Search for the cell housing the specified text and yield its [X, Y] center coordinate. 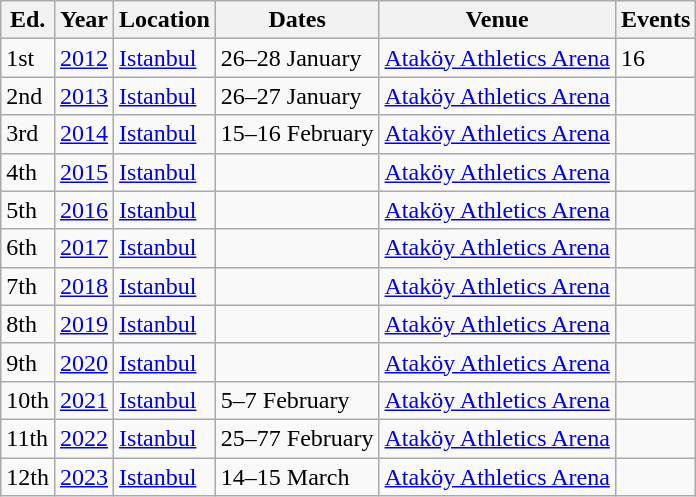
14–15 March [297, 477]
Year [84, 20]
25–77 February [297, 438]
4th [28, 172]
8th [28, 324]
2012 [84, 58]
1st [28, 58]
3rd [28, 134]
15–16 February [297, 134]
7th [28, 286]
2016 [84, 210]
2017 [84, 248]
2019 [84, 324]
26–28 January [297, 58]
2023 [84, 477]
2018 [84, 286]
2015 [84, 172]
Events [655, 20]
2020 [84, 362]
11th [28, 438]
Location [165, 20]
Dates [297, 20]
9th [28, 362]
6th [28, 248]
Ed. [28, 20]
5th [28, 210]
5–7 February [297, 400]
Venue [497, 20]
2022 [84, 438]
16 [655, 58]
10th [28, 400]
12th [28, 477]
2nd [28, 96]
26–27 January [297, 96]
2021 [84, 400]
2014 [84, 134]
2013 [84, 96]
